Return the (x, y) coordinate for the center point of the cell that contains the specified text.  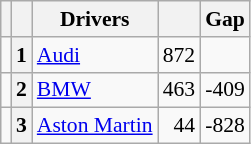
Audi (95, 55)
Gap (225, 19)
463 (180, 90)
1 (22, 55)
-409 (225, 90)
2 (22, 90)
Aston Martin (95, 126)
872 (180, 55)
44 (180, 126)
Drivers (95, 19)
BMW (95, 90)
-828 (225, 126)
3 (22, 126)
